Locate the cell with the specified text and output its (X, Y) center coordinate. 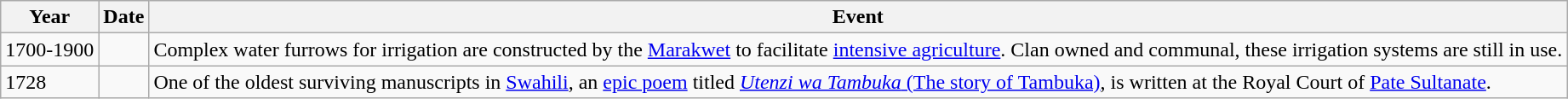
1728 (49, 82)
Date (124, 17)
1700-1900 (49, 49)
Event (858, 17)
Year (49, 17)
